Detect which cell encompasses the target text, then output its [x, y] center coordinate. 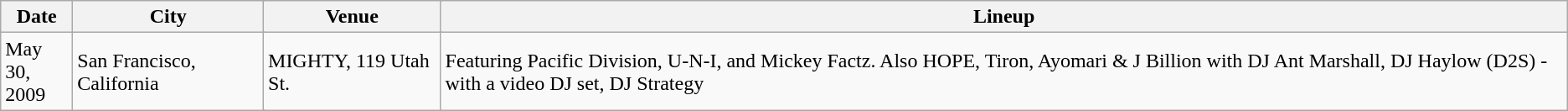
Venue [353, 17]
City [168, 17]
Date [37, 17]
San Francisco, California [168, 71]
May 30, 2009 [37, 71]
Lineup [1003, 17]
MIGHTY, 119 Utah St. [353, 71]
